Return [x, y] of the center of cell containing provided text 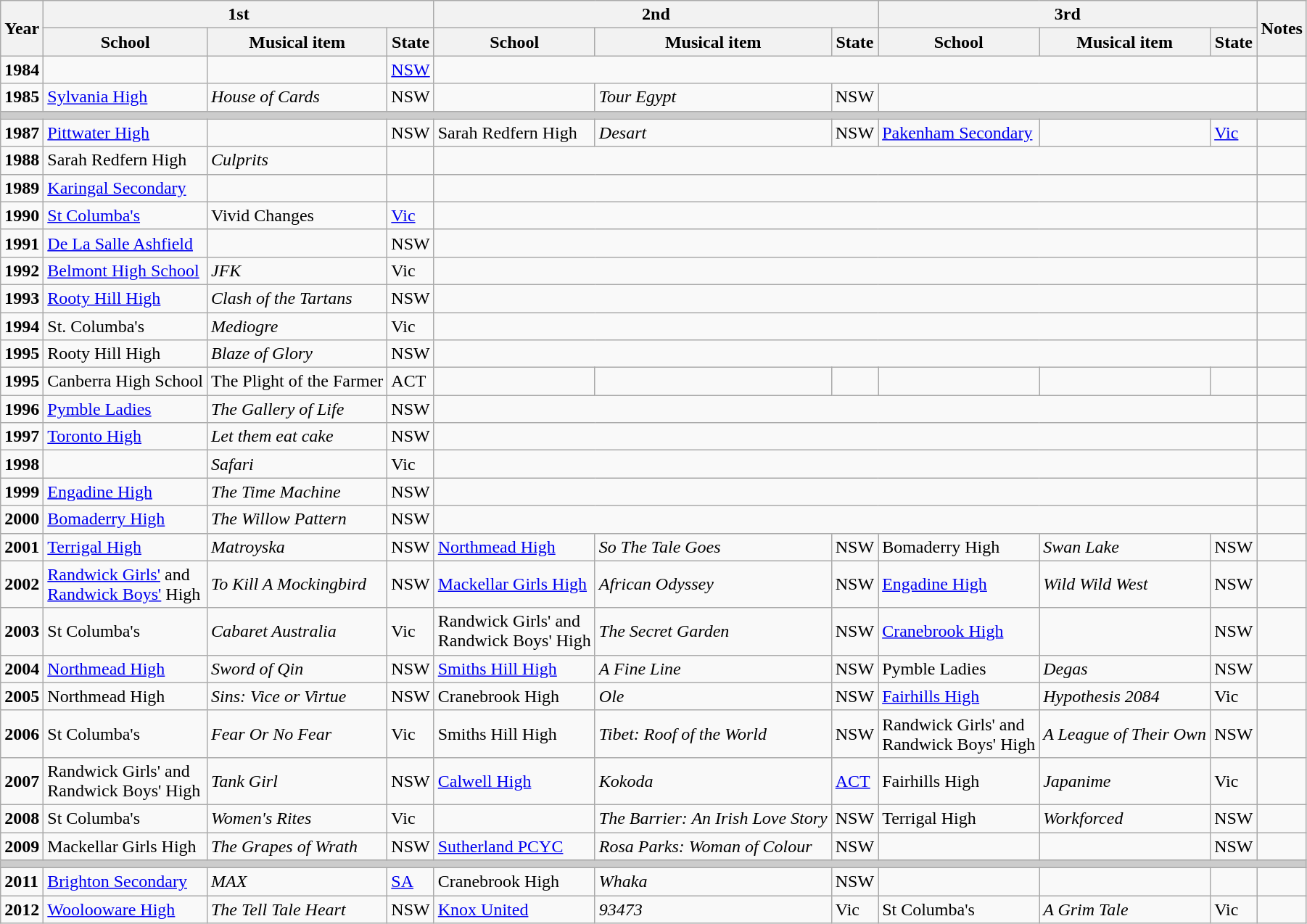
3rd [1068, 15]
1998 [22, 464]
Belmont High School [125, 271]
JFK [297, 271]
Japanime [1125, 780]
2011 [22, 882]
Pakenham Secondary [959, 133]
2001 [22, 547]
2012 [22, 909]
1991 [22, 243]
1988 [22, 160]
2007 [22, 780]
Mediogre [297, 326]
The Gallery of Life [297, 409]
St. Columba's [125, 326]
1994 [22, 326]
Toronto High [125, 437]
De La Salle Ashfield [125, 243]
2002 [22, 585]
1997 [22, 437]
1992 [22, 271]
SA [411, 882]
Brighton Secondary [125, 882]
Tour Egypt [713, 97]
The Plight of the Farmer [297, 381]
Clash of the Tartans [297, 298]
Woolooware High [125, 909]
Sutherland PCYC [514, 846]
Fear Or No Fear [297, 734]
Degas [1125, 669]
Sword of Qin [297, 669]
Culprits [297, 160]
Notes [1282, 28]
Safari [297, 464]
Year [22, 28]
1996 [22, 409]
Pittwater High [125, 133]
Calwell High [514, 780]
Whaka [713, 882]
1999 [22, 492]
1993 [22, 298]
Rosa Parks: Woman of Colour [713, 846]
Desart [713, 133]
1st [239, 15]
Vivid Changes [297, 215]
The Secret Garden [713, 631]
Women's Rites [297, 818]
So The Tale Goes [713, 547]
The Willow Pattern [297, 519]
2nd [656, 15]
1990 [22, 215]
Let them eat cake [297, 437]
Wild Wild West [1125, 585]
Kokoda [713, 780]
2004 [22, 669]
Sins: Vice or Virtue [297, 696]
Blaze of Glory [297, 354]
African Odyssey [713, 585]
House of Cards [297, 97]
Karingal Secondary [125, 188]
2008 [22, 818]
Sylvania High [125, 97]
1984 [22, 70]
The Barrier: An Irish Love Story [713, 818]
2006 [22, 734]
Canberra High School [125, 381]
A Fine Line [713, 669]
The Time Machine [297, 492]
The Tell Tale Heart [297, 909]
2009 [22, 846]
2000 [22, 519]
To Kill A Mockingbird [297, 585]
93473 [713, 909]
Tibet: Roof of the World [713, 734]
Matroyska [297, 547]
A Grim Tale [1125, 909]
MAX [297, 882]
Swan Lake [1125, 547]
2005 [22, 696]
The Grapes of Wrath [297, 846]
A League of Their Own [1125, 734]
2003 [22, 631]
Workforced [1125, 818]
Ole [713, 696]
Knox United [514, 909]
Cabaret Australia [297, 631]
1985 [22, 97]
Hypothesis 2084 [1125, 696]
Tank Girl [297, 780]
1987 [22, 133]
1989 [22, 188]
